Capture the cell that displays the provided text and extract its (X, Y) central coordinate. 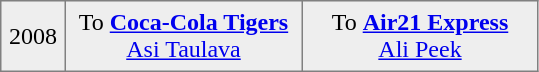
2008 (33, 36)
To Coca-Cola TigersAsi Taulava (183, 36)
To Air21 ExpressAli Peek (420, 36)
